Locate the cell with the specified text and output its (x, y) center coordinate. 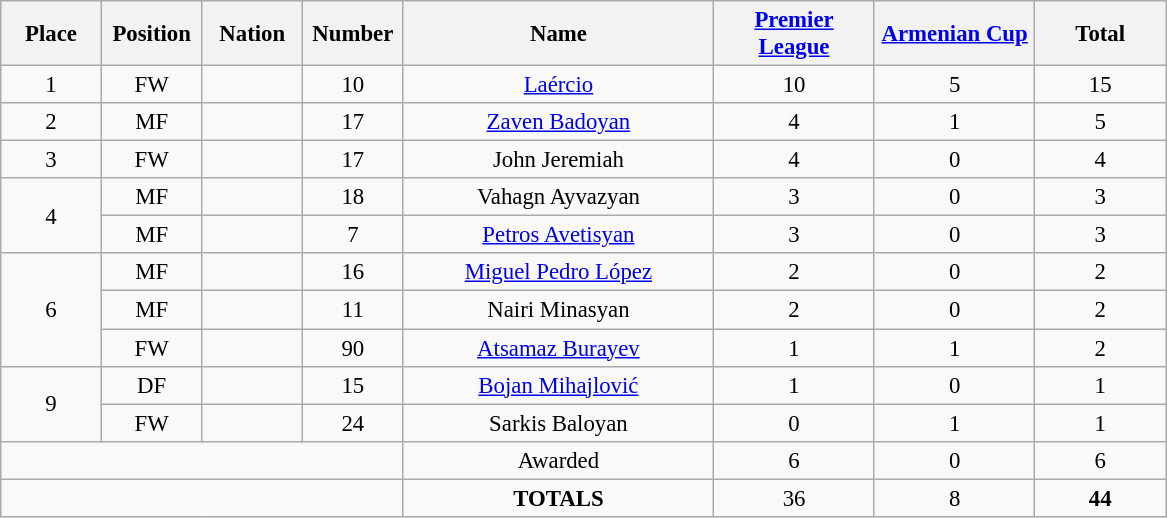
11 (354, 310)
90 (354, 348)
8 (954, 498)
Bojan Mihajlović (558, 385)
Armenian Cup (954, 34)
7 (354, 235)
DF (152, 385)
Premier League (794, 34)
44 (1100, 498)
Position (152, 34)
Miguel Pedro López (558, 273)
Awarded (558, 460)
Nairi Minasyan (558, 310)
18 (354, 197)
36 (794, 498)
24 (354, 423)
Total (1100, 34)
Place (52, 34)
John Jeremiah (558, 160)
Nation (252, 34)
Name (558, 34)
9 (52, 404)
TOTALS (558, 498)
16 (354, 273)
Zaven Badoyan (558, 122)
Petros Avetisyan (558, 235)
Vahagn Ayvazyan (558, 197)
Atsamaz Burayev (558, 348)
Number (354, 34)
Laércio (558, 85)
Sarkis Baloyan (558, 423)
